From the cell containing the given text, extract its center point as [X, Y] coordinate. 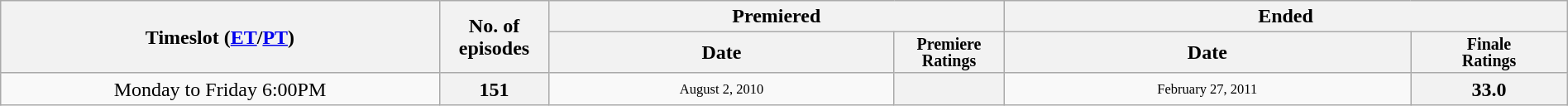
33.0 [1489, 89]
Ended [1285, 17]
Timeslot (ET/PT) [220, 37]
No. ofepisodes [495, 37]
PremiereRatings [949, 53]
August 2, 2010 [721, 89]
151 [495, 89]
February 27, 2011 [1207, 89]
Monday to Friday 6:00PM [220, 89]
Premiered [777, 17]
FinaleRatings [1489, 53]
